Provide the (x, y) coordinate of the cell's center where the given text is located.  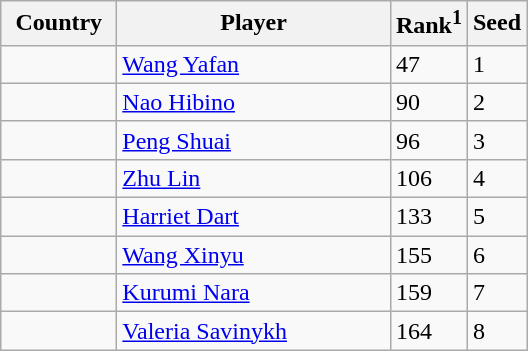
Player (254, 24)
159 (428, 293)
Wang Yafan (254, 64)
155 (428, 255)
164 (428, 331)
Harriet Dart (254, 217)
90 (428, 102)
Valeria Savinykh (254, 331)
1 (496, 64)
96 (428, 140)
6 (496, 255)
5 (496, 217)
Peng Shuai (254, 140)
133 (428, 217)
7 (496, 293)
Seed (496, 24)
3 (496, 140)
47 (428, 64)
106 (428, 178)
Wang Xinyu (254, 255)
Kurumi Nara (254, 293)
Nao Hibino (254, 102)
2 (496, 102)
4 (496, 178)
Country (59, 24)
8 (496, 331)
Zhu Lin (254, 178)
Rank1 (428, 24)
